Detect which cell encompasses the target text, then output its (X, Y) center coordinate. 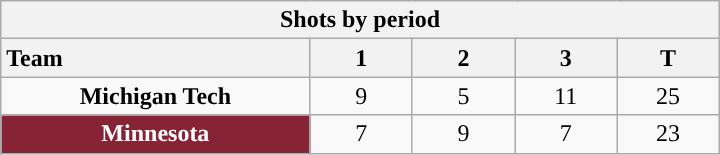
25 (668, 96)
11 (566, 96)
2 (463, 58)
3 (566, 58)
1 (361, 58)
Shots by period (360, 20)
Team (156, 58)
Minnesota (156, 134)
T (668, 58)
5 (463, 96)
23 (668, 134)
Michigan Tech (156, 96)
